Identify which cell holds the provided text, then report its (X, Y) central coordinate. 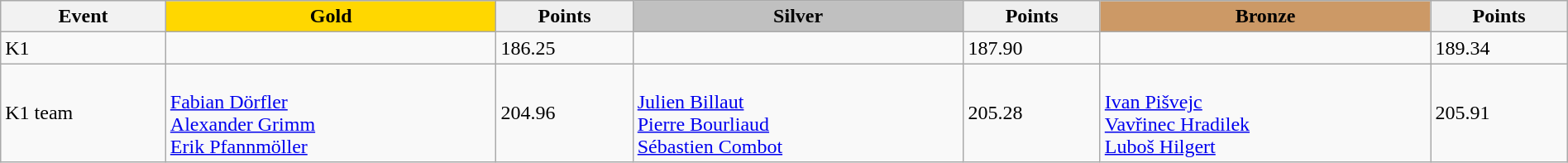
K1 (84, 48)
Fabian DörflerAlexander GrimmErik Pfannmöller (331, 113)
Silver (798, 17)
205.91 (1499, 113)
205.28 (1032, 113)
K1 team (84, 113)
187.90 (1032, 48)
Bronze (1265, 17)
Event (84, 17)
Julien BillautPierre BourliaudSébastien Combot (798, 113)
186.25 (564, 48)
Ivan PišvejcVavřinec HradilekLuboš Hilgert (1265, 113)
Gold (331, 17)
189.34 (1499, 48)
204.96 (564, 113)
